Extract the [x, y] coordinate from the center of the cell holding the provided text.  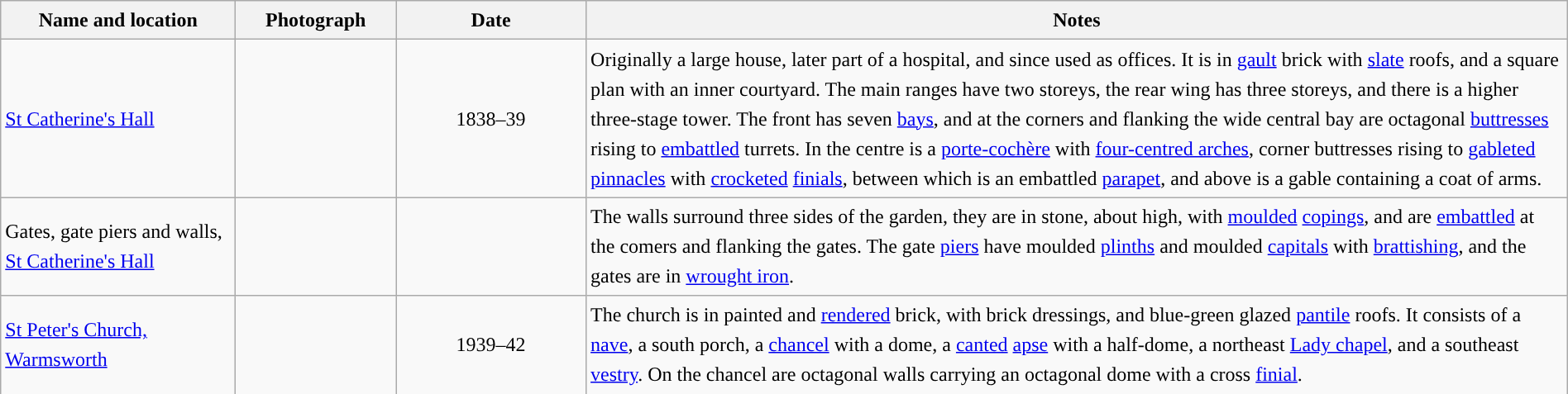
1939–42 [491, 345]
Gates, gate piers and walls,St Catherine's Hall [118, 246]
1838–39 [491, 119]
Date [491, 20]
Name and location [118, 20]
St Catherine's Hall [118, 119]
Notes [1077, 20]
St Peter's Church, Warmsworth [118, 345]
Photograph [316, 20]
